Find where the given text appears and provide that cell's center as (X, Y) coordinate. 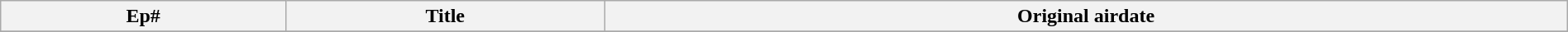
Title (445, 16)
Ep# (144, 16)
Original airdate (1086, 16)
